Determine the (x, y) coordinate at the center of the cell enclosing the given text.  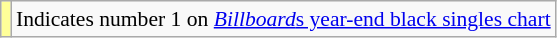
Indicates number 1 on Billboards year-end black singles chart (284, 19)
